Find where the given text appears and provide that cell's center as (X, Y) coordinate. 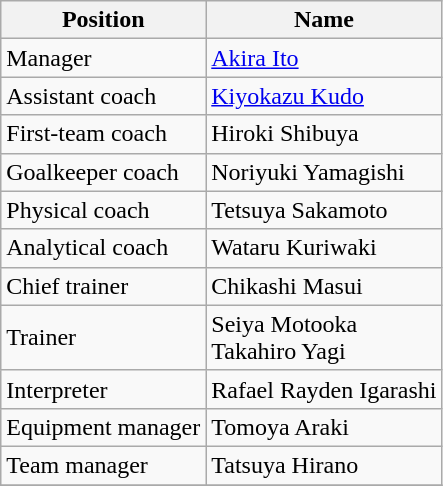
Physical coach (104, 210)
Goalkeeper coach (104, 172)
Tomoya Araki (324, 427)
Chikashi Masui (324, 286)
Tetsuya Sakamoto (324, 210)
Rafael Rayden Igarashi (324, 389)
Hiroki Shibuya (324, 134)
Wataru Kuriwaki (324, 248)
Analytical coach (104, 248)
Noriyuki Yamagishi (324, 172)
Interpreter (104, 389)
Assistant coach (104, 96)
Chief trainer (104, 286)
Akira Ito (324, 58)
Seiya Motooka Takahiro Yagi (324, 338)
First-team coach (104, 134)
Position (104, 20)
Manager (104, 58)
Trainer (104, 338)
Kiyokazu Kudo (324, 96)
Name (324, 20)
Team manager (104, 465)
Tatsuya Hirano (324, 465)
Equipment manager (104, 427)
